For the text-containing cell, return its midpoint in (x, y) coordinate format. 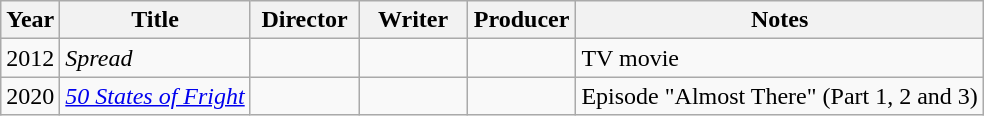
50 States of Fright (155, 96)
2012 (30, 58)
2020 (30, 96)
Episode "Almost There" (Part 1, 2 and 3) (780, 96)
Notes (780, 20)
Director (304, 20)
Writer (414, 20)
Producer (522, 20)
Year (30, 20)
TV movie (780, 58)
Title (155, 20)
Spread (155, 58)
